Pinpoint the cell where the given text exists, returning its [x, y] midpoint coordinate. 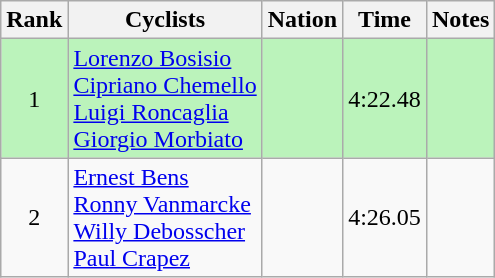
Cyclists [165, 20]
Rank [34, 20]
Ernest BensRonny VanmarckeWilly DebosscherPaul Crapez [165, 218]
2 [34, 218]
Nation [302, 20]
4:22.48 [385, 98]
Notes [460, 20]
1 [34, 98]
Lorenzo BosisioCipriano ChemelloLuigi RoncagliaGiorgio Morbiato [165, 98]
4:26.05 [385, 218]
Time [385, 20]
